Search for the cell housing the specified text and yield its (x, y) center coordinate. 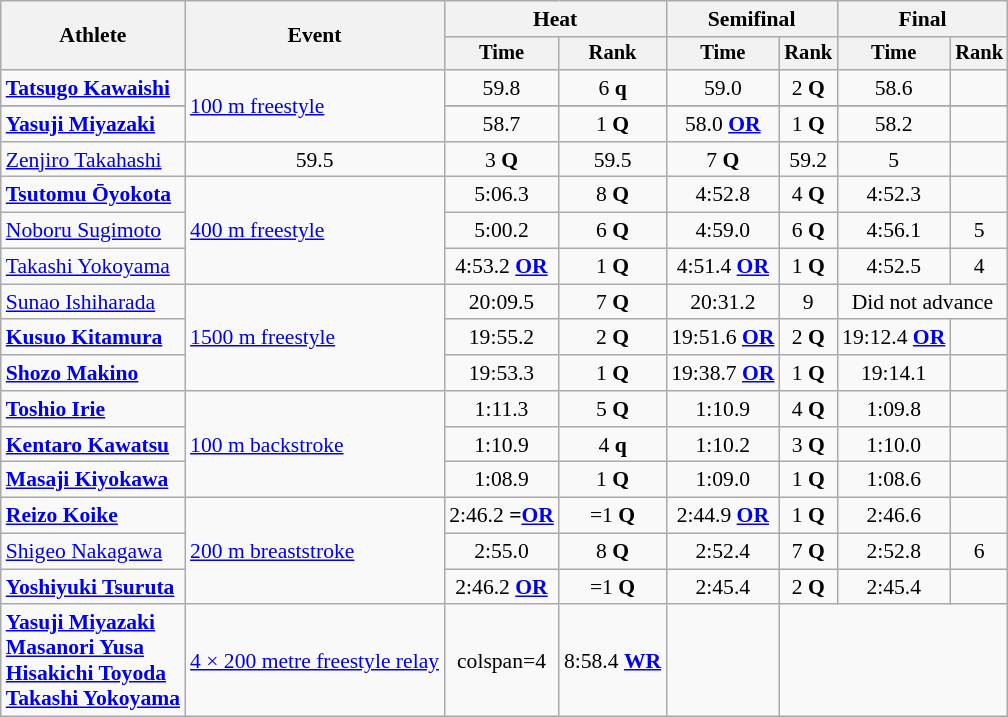
19:51.6 OR (722, 338)
1500 m freestyle (314, 338)
1:10.0 (894, 445)
Masaji Kiyokawa (93, 480)
4:51.4 OR (722, 267)
4:56.1 (894, 231)
6 (979, 552)
100 m backstroke (314, 444)
58.6 (894, 88)
1:10.2 (722, 445)
2:55.0 (502, 552)
Takashi Yokoyama (93, 267)
Semifinal (752, 19)
58.0 OR (722, 124)
20:09.5 (502, 302)
4:59.0 (722, 231)
1:08.9 (502, 480)
59.2 (808, 160)
4:52.5 (894, 267)
2:52.8 (894, 552)
59.0 (722, 88)
Yasuji MiyazakiMasanori YusaHisakichi ToyodaTakashi Yokoyama (93, 661)
5:00.2 (502, 231)
2:52.4 (722, 552)
colspan=4 (502, 661)
Kentaro Kawatsu (93, 445)
Did not advance (922, 302)
Tsutomu Ōyokota (93, 195)
20:31.2 (722, 302)
200 m breaststroke (314, 552)
1:09.0 (722, 480)
5:06.3 (502, 195)
Zenjiro Takahashi (93, 160)
19:38.7 OR (722, 373)
19:12.4 OR (894, 338)
8:58.4 WR (612, 661)
2:46.2 =OR (502, 516)
4:53.2 OR (502, 267)
Athlete (93, 36)
Yoshiyuki Tsuruta (93, 587)
Heat (555, 19)
6 q (612, 88)
400 m freestyle (314, 230)
1:08.6 (894, 480)
4 (979, 267)
Kusuo Kitamura (93, 338)
19:14.1 (894, 373)
Tatsugo Kawaishi (93, 88)
100 m freestyle (314, 106)
2:46.6 (894, 516)
1:09.8 (894, 409)
19:55.2 (502, 338)
Shozo Makino (93, 373)
59.8 (502, 88)
4:52.3 (894, 195)
4:52.8 (722, 195)
Noboru Sugimoto (93, 231)
9 (808, 302)
4 q (612, 445)
Sunao Ishiharada (93, 302)
Event (314, 36)
Reizo Koike (93, 516)
2:46.2 OR (502, 587)
19:53.3 (502, 373)
1:11.3 (502, 409)
Toshio Irie (93, 409)
58.2 (894, 124)
58.7 (502, 124)
Yasuji Miyazaki (93, 124)
Final (922, 19)
4 × 200 metre freestyle relay (314, 661)
2:44.9 OR (722, 516)
5 Q (612, 409)
Shigeo Nakagawa (93, 552)
